Search for the cell housing the specified text and yield its (x, y) center coordinate. 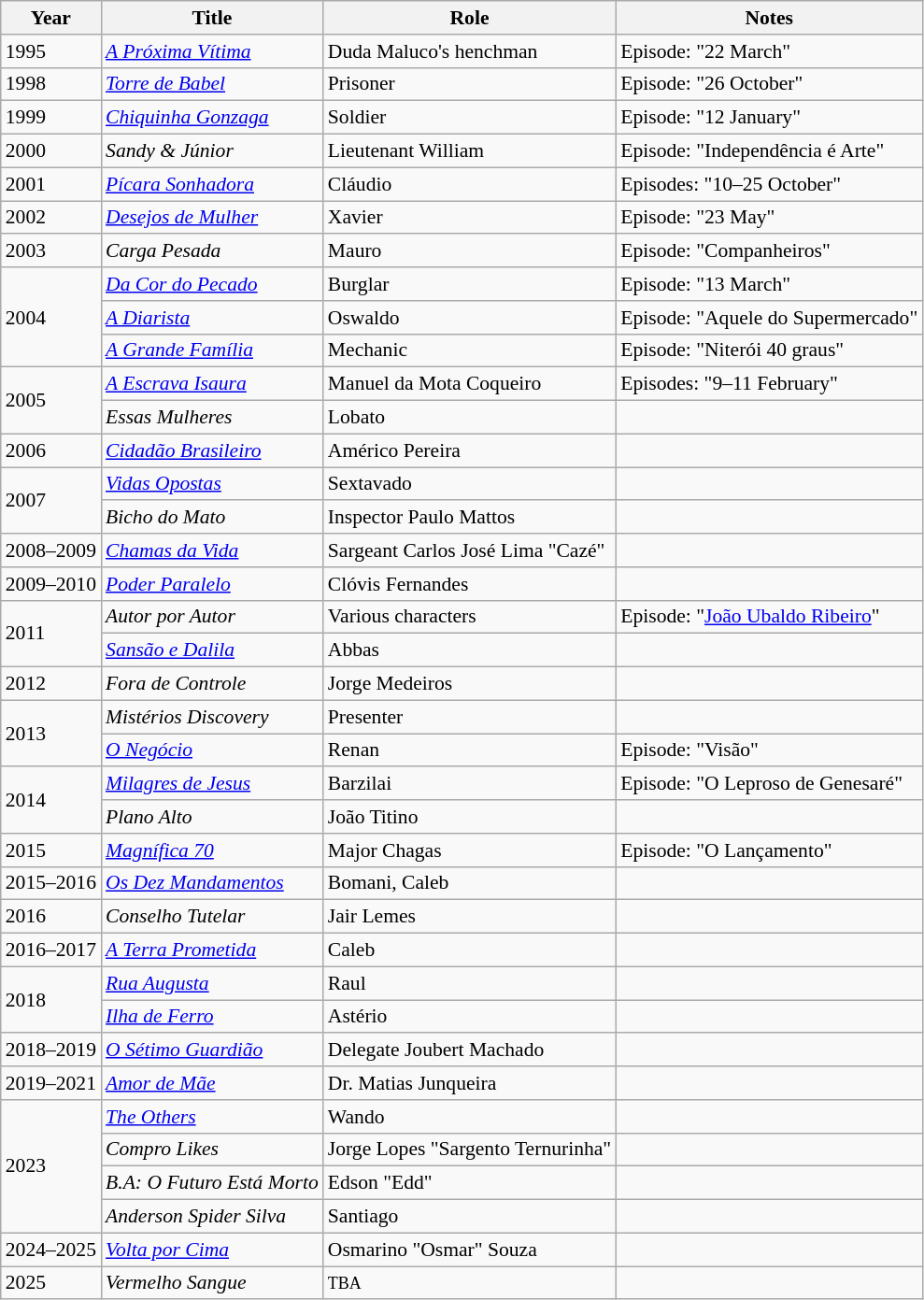
Sextavado (469, 484)
Volta por Cima (212, 1250)
Chamas da Vida (212, 550)
2011 (50, 634)
2013 (50, 733)
Autor por Autor (212, 617)
2018 (50, 1000)
Inspector Paulo Mattos (469, 518)
2023 (50, 1166)
Episode: "João Ubaldo Ribeiro" (769, 617)
Major Chagas (469, 850)
1998 (50, 84)
Xavier (469, 218)
2015 (50, 850)
Episode: "22 March" (769, 51)
Episode: "Companheiros" (769, 251)
Jorge Lopes "Sargento Ternurinha" (469, 1150)
Episode: "Aquele do Supermercado" (769, 318)
A Próxima Vítima (212, 51)
Sargeant Carlos José Lima "Cazé" (469, 550)
Cidadão Brasileiro (212, 450)
Notes (769, 18)
Edson "Edd" (469, 1183)
The Others (212, 1117)
Year (50, 18)
Anderson Spider Silva (212, 1217)
Santiago (469, 1217)
2006 (50, 450)
Episode: "Independência é Arte" (769, 151)
João Titino (469, 817)
2002 (50, 218)
Amor de Mãe (212, 1083)
Bicho do Mato (212, 518)
Pícara Sonhadora (212, 184)
2008–2009 (50, 550)
Episode: "Niterói 40 graus" (769, 350)
2009–2010 (50, 584)
Jorge Medeiros (469, 684)
Carga Pesada (212, 251)
2016 (50, 917)
Oswaldo (469, 318)
Bomani, Caleb (469, 883)
Os Dez Mandamentos (212, 883)
2025 (50, 1283)
Manuel da Mota Coqueiro (469, 384)
2015–2016 (50, 883)
Mistérios Discovery (212, 717)
TBA (469, 1283)
Abbas (469, 650)
Prisoner (469, 84)
Role (469, 18)
Essas Mulheres (212, 418)
O Sétimo Guardião (212, 1050)
Mechanic (469, 350)
2005 (50, 400)
Osmarino "Osmar" Souza (469, 1250)
Episode: "26 October" (769, 84)
Episode: "13 March" (769, 284)
Fora de Controle (212, 684)
Sandy & Júnior (212, 151)
Compro Likes (212, 1150)
Episode: "23 May" (769, 218)
Vermelho Sangue (212, 1283)
Desejos de Mulher (212, 218)
Duda Maluco's henchman (469, 51)
Torre de Babel (212, 84)
O Negócio (212, 750)
Caleb (469, 950)
Rua Augusta (212, 983)
Poder Paralelo (212, 584)
Dr. Matias Junqueira (469, 1083)
Cláudio (469, 184)
Da Cor do Pecado (212, 284)
Title (212, 18)
Américo Pereira (469, 450)
2004 (50, 318)
A Escrava Isaura (212, 384)
2007 (50, 501)
B.A: O Futuro Está Morto (212, 1183)
Conselho Tutelar (212, 917)
A Diarista (212, 318)
Episode: "O Lançamento" (769, 850)
A Grande Família (212, 350)
Episode: "12 January" (769, 118)
2001 (50, 184)
Lieutenant William (469, 151)
2014 (50, 800)
2018–2019 (50, 1050)
2003 (50, 251)
Mauro (469, 251)
A Terra Prometida (212, 950)
2016–2017 (50, 950)
Plano Alto (212, 817)
Various characters (469, 617)
Renan (469, 750)
1995 (50, 51)
Milagres de Jesus (212, 784)
2012 (50, 684)
2019–2021 (50, 1083)
Wando (469, 1117)
Episodes: "9–11 February" (769, 384)
1999 (50, 118)
Astério (469, 1017)
Sansão e Dalila (212, 650)
Chiquinha Gonzaga (212, 118)
Delegate Joubert Machado (469, 1050)
Ilha de Ferro (212, 1017)
Vidas Opostas (212, 484)
Magnífica 70 (212, 850)
Presenter (469, 717)
Burglar (469, 284)
Episodes: "10–25 October" (769, 184)
Jair Lemes (469, 917)
Barzilai (469, 784)
2000 (50, 151)
Soldier (469, 118)
Clóvis Fernandes (469, 584)
Raul (469, 983)
2024–2025 (50, 1250)
Episode: "O Leproso de Genesaré" (769, 784)
Lobato (469, 418)
Episode: "Visão" (769, 750)
